Output the [x, y] coordinate of the center of the cell containing the given text.  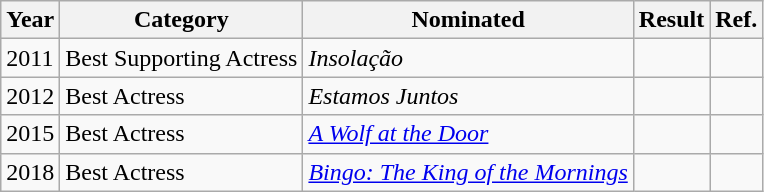
Estamos Juntos [468, 96]
Bingo: The King of the Mornings [468, 172]
2018 [30, 172]
Result [671, 20]
2011 [30, 58]
Best Supporting Actress [182, 58]
A Wolf at the Door [468, 134]
Insolação [468, 58]
2015 [30, 134]
2012 [30, 96]
Ref. [736, 20]
Nominated [468, 20]
Category [182, 20]
Year [30, 20]
